For the text-containing cell, return its midpoint in (X, Y) coordinate format. 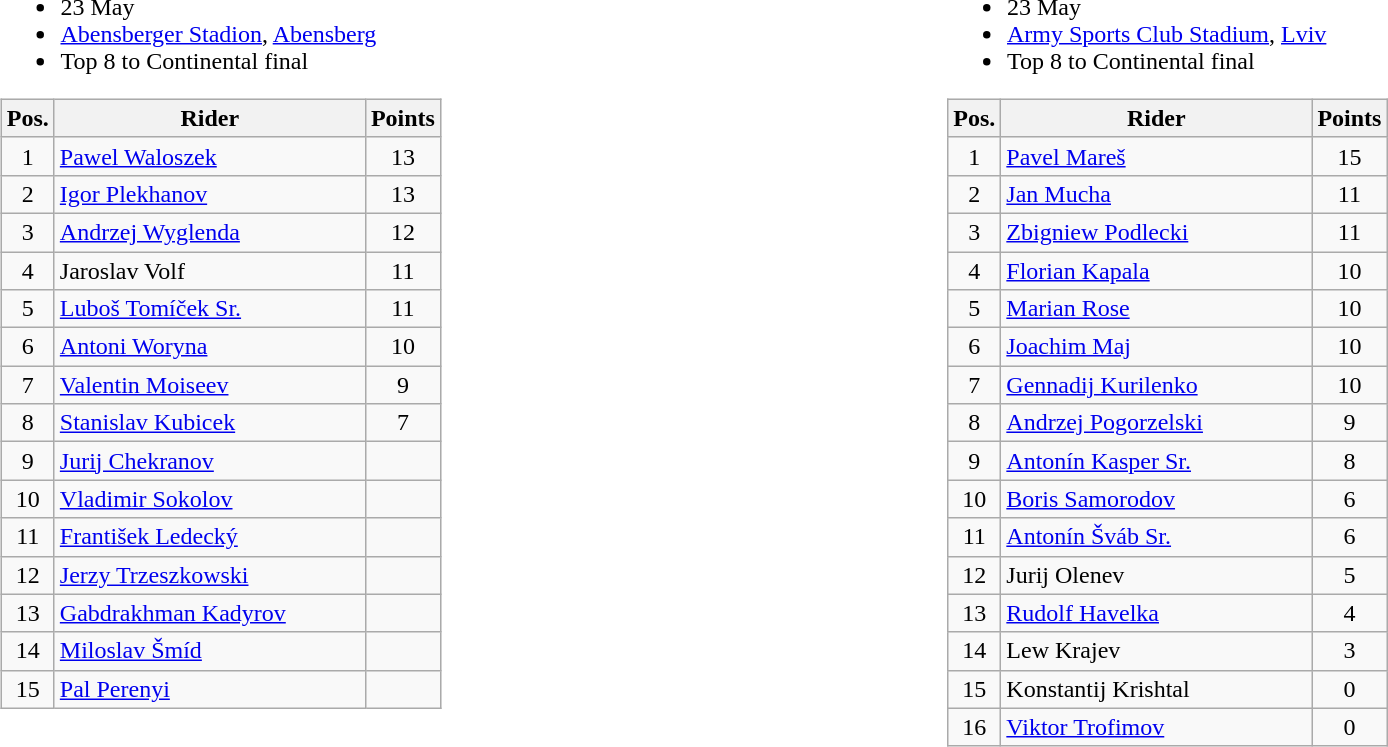
Joachim Maj (1156, 347)
Antonín Šváb Sr. (1156, 537)
Jurij Chekranov (210, 461)
Jaroslav Volf (210, 271)
Jerzy Trzeszkowski (210, 575)
Vladimir Sokolov (210, 499)
Lew Krajev (1156, 651)
Andrzej Wyglenda (210, 232)
Igor Plekhanov (210, 194)
Gabdrakhman Kadyrov (210, 613)
Florian Kapala (1156, 271)
František Ledecký (210, 537)
Pal Perenyi (210, 689)
Miloslav Šmíd (210, 651)
Pawel Waloszek (210, 156)
Boris Samorodov (1156, 499)
Luboš Tomíček Sr. (210, 309)
Antonín Kasper Sr. (1156, 461)
Valentin Moiseev (210, 385)
Rudolf Havelka (1156, 613)
Jan Mucha (1156, 194)
Marian Rose (1156, 309)
Gennadij Kurilenko (1156, 385)
Jurij Olenev (1156, 575)
Pavel Mareš (1156, 156)
Zbigniew Podlecki (1156, 232)
Viktor Trofimov (1156, 727)
Antoni Woryna (210, 347)
Konstantij Krishtal (1156, 689)
Andrzej Pogorzelski (1156, 423)
16 (974, 727)
Stanislav Kubicek (210, 423)
